Pinpoint the cell where the given text exists, returning its [x, y] midpoint coordinate. 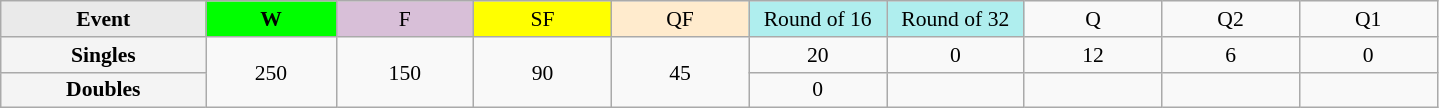
150 [405, 72]
QF [680, 19]
90 [543, 72]
45 [680, 72]
12 [1093, 55]
Event [104, 19]
F [405, 19]
SF [543, 19]
250 [271, 72]
Doubles [104, 90]
Singles [104, 55]
Round of 32 [955, 19]
Q1 [1368, 19]
W [271, 19]
Round of 16 [818, 19]
Q [1093, 19]
20 [818, 55]
Q2 [1231, 19]
6 [1231, 55]
